Extract the (x, y) coordinate from the center of the cell holding the provided text.  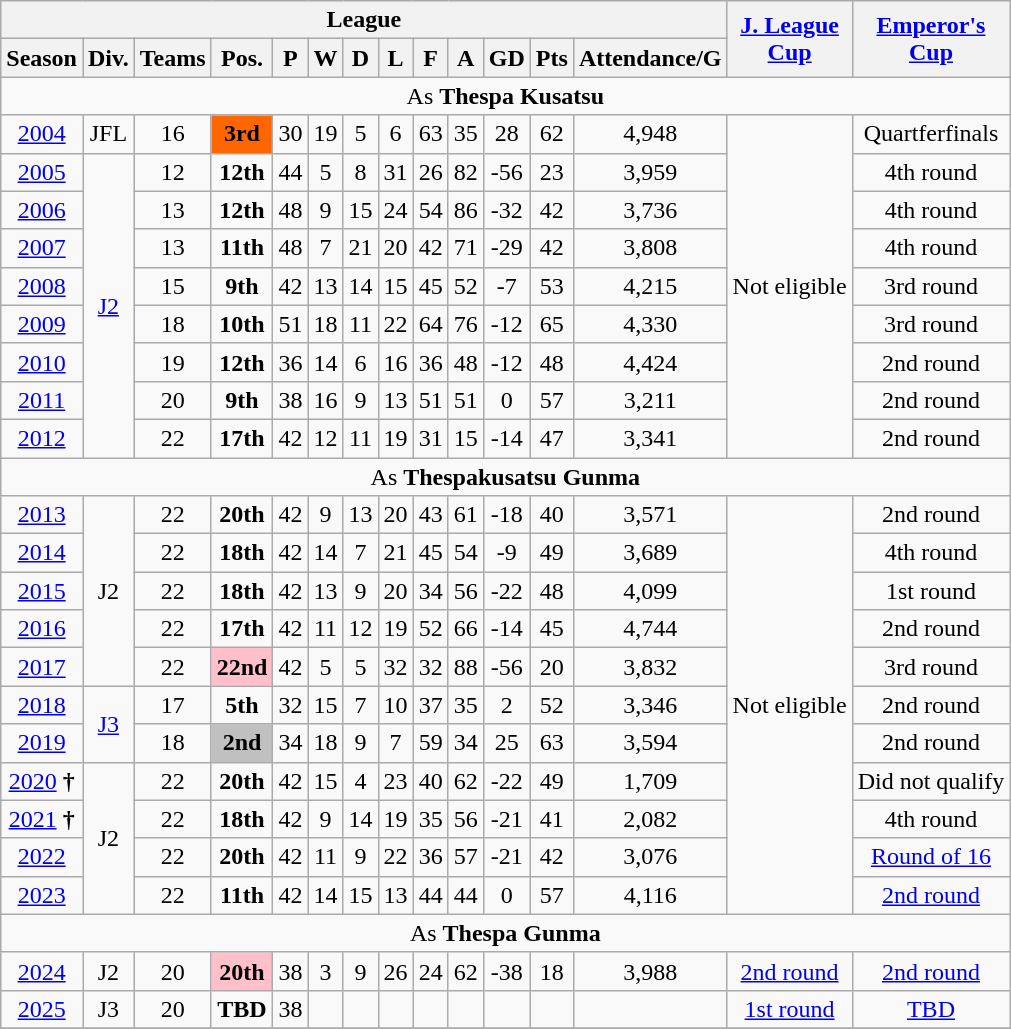
76 (466, 324)
2019 (42, 743)
-7 (506, 286)
37 (430, 705)
4,424 (650, 362)
3,959 (650, 172)
3,808 (650, 248)
30 (290, 134)
League (364, 20)
4,116 (650, 895)
J. LeagueCup (790, 39)
65 (552, 324)
A (466, 58)
2016 (42, 629)
71 (466, 248)
JFL (108, 134)
2021 † (42, 819)
2015 (42, 591)
3,076 (650, 857)
25 (506, 743)
64 (430, 324)
88 (466, 667)
66 (466, 629)
Round of 16 (931, 857)
43 (430, 515)
2012 (42, 438)
8 (360, 172)
2004 (42, 134)
2020 † (42, 781)
3rd (242, 134)
As Thespakusatsu Gunma (506, 477)
2 (506, 705)
-32 (506, 210)
-29 (506, 248)
2024 (42, 971)
2013 (42, 515)
2014 (42, 553)
-9 (506, 553)
3,988 (650, 971)
4,330 (650, 324)
3 (326, 971)
2,082 (650, 819)
17 (172, 705)
F (430, 58)
2017 (42, 667)
Quartferfinals (931, 134)
Did not qualify (931, 781)
Attendance/G (650, 58)
3,832 (650, 667)
2007 (42, 248)
3,689 (650, 553)
28 (506, 134)
GD (506, 58)
3,341 (650, 438)
3,346 (650, 705)
86 (466, 210)
47 (552, 438)
2006 (42, 210)
22nd (242, 667)
2008 (42, 286)
Emperor'sCup (931, 39)
10 (396, 705)
Season (42, 58)
5th (242, 705)
2nd (242, 743)
-38 (506, 971)
Div. (108, 58)
2005 (42, 172)
Pts (552, 58)
W (326, 58)
59 (430, 743)
2022 (42, 857)
61 (466, 515)
P (290, 58)
2010 (42, 362)
53 (552, 286)
4,744 (650, 629)
2018 (42, 705)
1,709 (650, 781)
4,215 (650, 286)
Pos. (242, 58)
3,571 (650, 515)
-18 (506, 515)
2025 (42, 1009)
10th (242, 324)
3,736 (650, 210)
4,948 (650, 134)
2011 (42, 400)
3,594 (650, 743)
3,211 (650, 400)
As Thespa Kusatsu (506, 96)
2023 (42, 895)
D (360, 58)
2009 (42, 324)
41 (552, 819)
4 (360, 781)
Teams (172, 58)
4,099 (650, 591)
As Thespa Gunma (506, 933)
L (396, 58)
82 (466, 172)
